Capture the cell that displays the provided text and extract its (X, Y) central coordinate. 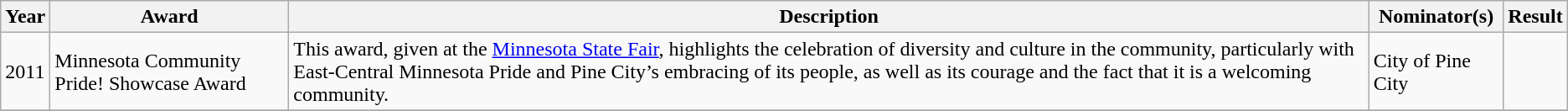
City of Pine City (1436, 71)
Nominator(s) (1436, 17)
Year (25, 17)
2011 (25, 71)
Description (829, 17)
Result (1535, 17)
Award (169, 17)
Minnesota Community Pride! Showcase Award (169, 71)
